Locate the cell with the specified text and output its [x, y] center coordinate. 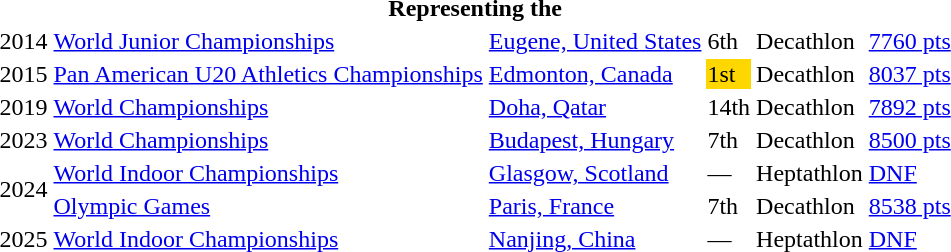
World Indoor Championships [268, 173]
Heptathlon [810, 173]
Pan American U20 Athletics Championships [268, 74]
Edmonton, Canada [595, 74]
Doha, Qatar [595, 107]
Glasgow, Scotland [595, 173]
6th [729, 41]
Budapest, Hungary [595, 140]
14th [729, 107]
Eugene, United States [595, 41]
1st [729, 74]
Paris, France [595, 206]
— [729, 173]
Olympic Games [268, 206]
World Junior Championships [268, 41]
